Search for the cell housing the specified text and yield its [X, Y] center coordinate. 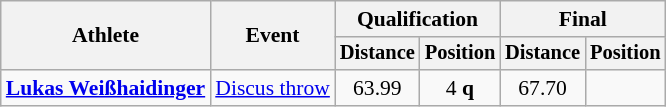
Qualification [418, 19]
4 q [460, 88]
Athlete [106, 36]
63.99 [378, 88]
67.70 [542, 88]
Lukas Weißhaidinger [106, 88]
Event [272, 36]
Discus throw [272, 88]
Final [582, 19]
